Provide the [x, y] coordinate of the cell's center where the given text is located.  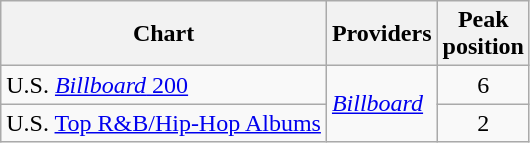
Providers [382, 34]
Chart [164, 34]
Billboard [382, 104]
Peakposition [483, 34]
U.S. Billboard 200 [164, 85]
2 [483, 123]
U.S. Top R&B/Hip-Hop Albums [164, 123]
6 [483, 85]
